Locate the cell with the specified text and output its [X, Y] center coordinate. 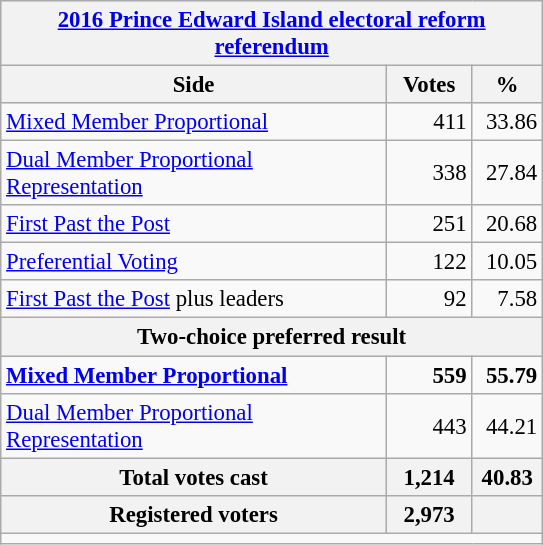
55.79 [508, 375]
33.86 [508, 122]
Two-choice preferred result [272, 337]
2016 Prince Edward Island electoral reform referendum [272, 34]
% [508, 85]
443 [429, 426]
559 [429, 375]
First Past the Post [194, 224]
40.83 [508, 477]
First Past the Post plus leaders [194, 299]
338 [429, 174]
1,214 [429, 477]
Side [194, 85]
92 [429, 299]
Preferential Voting [194, 262]
Registered voters [194, 514]
411 [429, 122]
44.21 [508, 426]
10.05 [508, 262]
122 [429, 262]
2,973 [429, 514]
Votes [429, 85]
20.68 [508, 224]
7.58 [508, 299]
251 [429, 224]
Total votes cast [194, 477]
27.84 [508, 174]
